Scan for the cell matching the given text and deliver its (X, Y) coordinate at center. 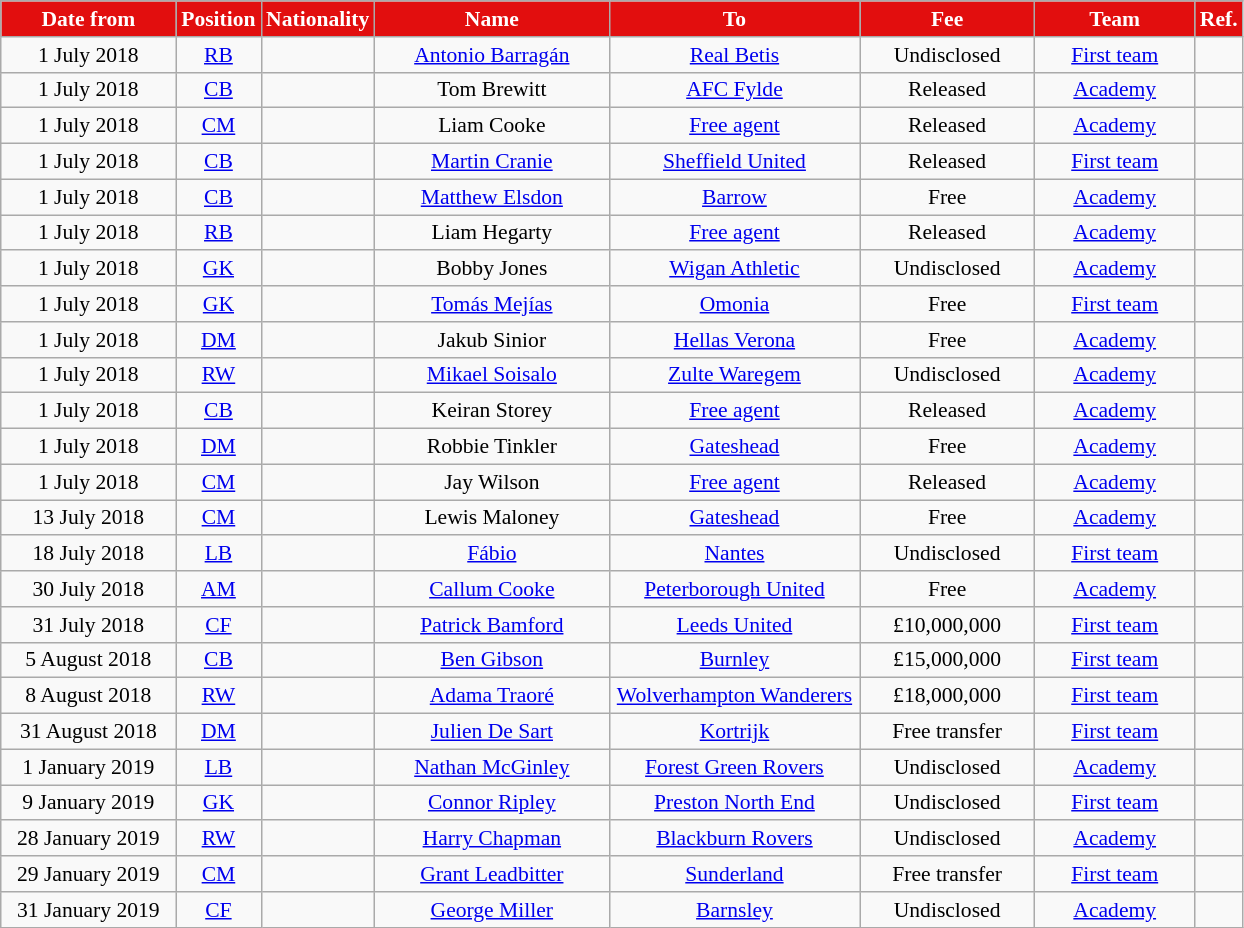
Grant Leadbitter (492, 874)
28 January 2019 (88, 839)
Adama Traoré (492, 696)
Barrow (734, 197)
Nationality (318, 19)
8 August 2018 (88, 696)
Kortrijk (734, 732)
Matthew Elsdon (492, 197)
Liam Hegarty (492, 233)
Omonia (734, 304)
Jakub Sinior (492, 340)
Connor Ripley (492, 803)
Preston North End (734, 803)
AM (218, 589)
Forest Green Rovers (734, 767)
£10,000,000 (948, 625)
Sheffield United (734, 162)
13 July 2018 (88, 518)
Hellas Verona (734, 340)
Antonio Barragán (492, 55)
29 January 2019 (88, 874)
Date from (88, 19)
Name (492, 19)
Real Betis (734, 55)
Nathan McGinley (492, 767)
AFC Fylde (734, 90)
Julien De Sart (492, 732)
Leeds United (734, 625)
Wigan Athletic (734, 269)
Team (1115, 19)
Patrick Bamford (492, 625)
5 August 2018 (88, 660)
Lewis Maloney (492, 518)
£18,000,000 (948, 696)
Mikael Soisalo (492, 375)
Blackburn Rovers (734, 839)
George Miller (492, 910)
Ref. (1219, 19)
Ben Gibson (492, 660)
18 July 2018 (88, 554)
Sunderland (734, 874)
Tom Brewitt (492, 90)
Wolverhampton Wanderers (734, 696)
£15,000,000 (948, 660)
To (734, 19)
30 July 2018 (88, 589)
Nantes (734, 554)
Fábio (492, 554)
1 January 2019 (88, 767)
Barnsley (734, 910)
Liam Cooke (492, 126)
31 July 2018 (88, 625)
Harry Chapman (492, 839)
Fee (948, 19)
Tomás Mejías (492, 304)
Burnley (734, 660)
Jay Wilson (492, 482)
Keiran Storey (492, 411)
31 August 2018 (88, 732)
Robbie Tinkler (492, 447)
Peterborough United (734, 589)
Callum Cooke (492, 589)
31 January 2019 (88, 910)
Bobby Jones (492, 269)
Position (218, 19)
Zulte Waregem (734, 375)
9 January 2019 (88, 803)
Martin Cranie (492, 162)
